Provide the (x, y) coordinate of the cell's center where the given text is located.  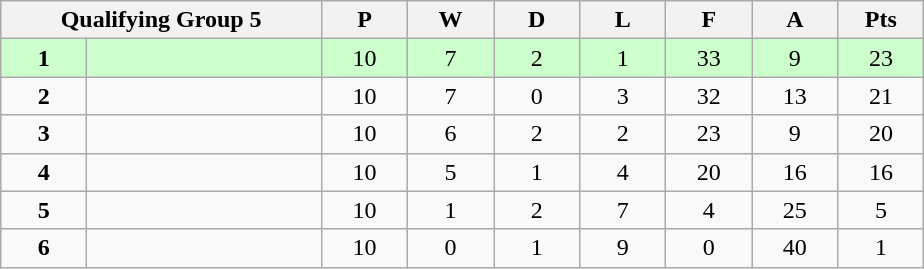
F (709, 20)
32 (709, 96)
21 (881, 96)
33 (709, 58)
25 (795, 210)
Qualifying Group 5 (162, 20)
Pts (881, 20)
W (451, 20)
P (364, 20)
13 (795, 96)
A (795, 20)
40 (795, 248)
L (623, 20)
D (537, 20)
